For the text-containing cell, return its midpoint in (x, y) coordinate format. 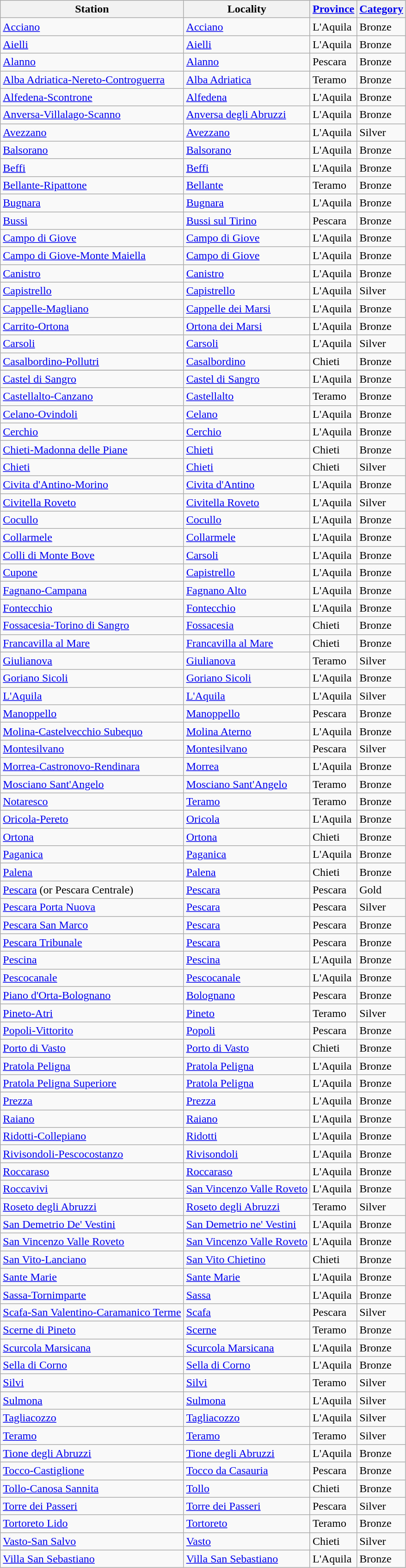
Pineto-Atri (92, 1013)
Pescara Tribunale (92, 942)
Alba Adriatica-Nereto-Controguerra (92, 80)
Campo di Giove-Monte Maiella (92, 256)
Vasto-San Salvo (92, 1541)
San Demetrio ne' Vestini (247, 1224)
Morrea-Castronovo-Rendinara (92, 766)
Locality (247, 9)
Popoli (247, 1030)
Civita d'Antino-Morino (92, 484)
Gold (381, 890)
Province (333, 9)
Oricola (247, 819)
Fossacesia-Torino di Sangro (92, 626)
San Vito-Lanciano (92, 1259)
Alfedena (247, 97)
Tollo-Canosa Sannita (92, 1488)
Scerne (247, 1330)
Bellante-Ripattone (92, 185)
Fossacesia (247, 626)
Pescara Porta Nuova (92, 907)
Ridotti-Collepiano (92, 1136)
Bellante (247, 185)
San Vito Chietino (247, 1259)
Casalbordino-Pollutri (92, 361)
Celano-Ovindoli (92, 414)
Bussi (92, 221)
Colli di Monte Bove (92, 555)
Chieti-Madonna delle Piane (92, 449)
Molina Aterno (247, 731)
Castellalto (247, 397)
Tortoreto Lido (92, 1524)
Ortona dei Marsi (247, 326)
Scafa (247, 1312)
Cupone (92, 573)
Tocco da Casauria (247, 1471)
Bolognano (247, 995)
Anversa degli Abruzzi (247, 115)
Roccavivi (92, 1189)
Morrea (247, 766)
Pescara (or Pescara Centrale) (92, 890)
Piano d'Orta-Bolognano (92, 995)
Category (381, 9)
Rivisondoli-Pescocostanzo (92, 1154)
Notaresco (92, 802)
Scerne di Pineto (92, 1330)
Pratola Peligna Superiore (92, 1084)
Tortoreto (247, 1524)
Vasto (247, 1541)
Tocco-Castiglione (92, 1471)
Castellalto-Canzano (92, 397)
Cappelle dei Marsi (247, 309)
Pineto (247, 1013)
Fagnano Alto (247, 590)
Ridotti (247, 1136)
Popoli-Vittorito (92, 1030)
Fagnano-Campana (92, 590)
Alfedena-Scontrone (92, 97)
Sassa (247, 1295)
Carrito-Ortona (92, 326)
Bussi sul Tirino (247, 221)
Tollo (247, 1488)
San Demetrio De' Vestini (92, 1224)
Oricola-Pereto (92, 819)
Molina-Castelvecchio Subequo (92, 731)
Casalbordino (247, 361)
Anversa-Villalago-Scanno (92, 115)
Sassa-Tornimparte (92, 1295)
Cappelle-Magliano (92, 309)
Celano (247, 414)
Pescara San Marco (92, 925)
Station (92, 9)
Alba Adriatica (247, 80)
Scafa-San Valentino-Caramanico Terme (92, 1312)
Rivisondoli (247, 1154)
Civita d'Antino (247, 484)
